Identify which cell holds the provided text, then report its [X, Y] central coordinate. 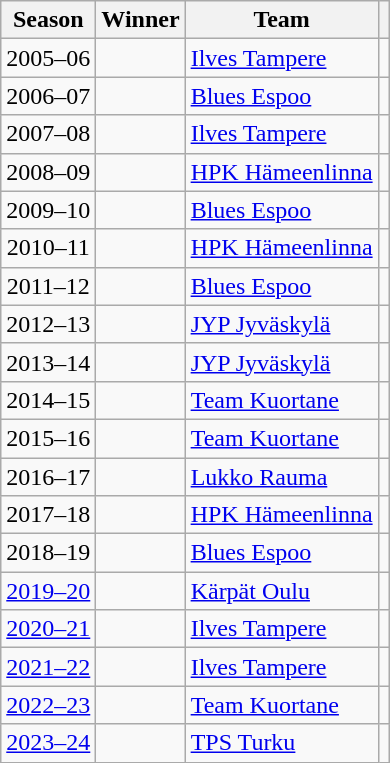
TPS Turku [282, 743]
2013–14 [48, 362]
2015–16 [48, 438]
2017–18 [48, 515]
2008–09 [48, 172]
2012–13 [48, 324]
2018–19 [48, 553]
Team [282, 20]
2022–23 [48, 705]
Kärpät Oulu [282, 591]
2005–06 [48, 58]
2007–08 [48, 134]
Season [48, 20]
2023–24 [48, 743]
Lukko Rauma [282, 477]
2020–21 [48, 629]
2016–17 [48, 477]
2011–12 [48, 286]
Winner [140, 20]
2019–20 [48, 591]
2009–10 [48, 210]
2014–15 [48, 400]
2006–07 [48, 96]
2010–11 [48, 248]
2021–22 [48, 667]
